Return [x, y] of the center of cell containing provided text 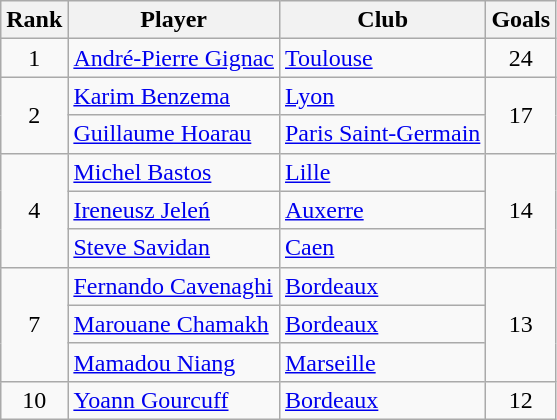
13 [521, 324]
Guillaume Hoarau [174, 134]
Player [174, 20]
Karim Benzema [174, 96]
Toulouse [382, 58]
Lille [382, 172]
Michel Bastos [174, 172]
24 [521, 58]
Marseille [382, 362]
Steve Savidan [174, 248]
André-Pierre Gignac [174, 58]
7 [34, 324]
Rank [34, 20]
2 [34, 115]
Ireneusz Jeleń [174, 210]
Mamadou Niang [174, 362]
Paris Saint-Germain [382, 134]
1 [34, 58]
Goals [521, 20]
Fernando Cavenaghi [174, 286]
Yoann Gourcuff [174, 400]
Club [382, 20]
Caen [382, 248]
Lyon [382, 96]
4 [34, 210]
Auxerre [382, 210]
14 [521, 210]
17 [521, 115]
10 [34, 400]
12 [521, 400]
Marouane Chamakh [174, 324]
